Capture the cell that displays the provided text and extract its (x, y) central coordinate. 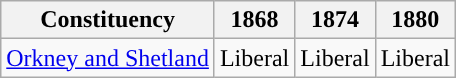
1868 (254, 20)
Constituency (108, 20)
1880 (415, 20)
1874 (335, 20)
Orkney and Shetland (108, 58)
